Extract the (X, Y) coordinate from the center of the cell holding the provided text.  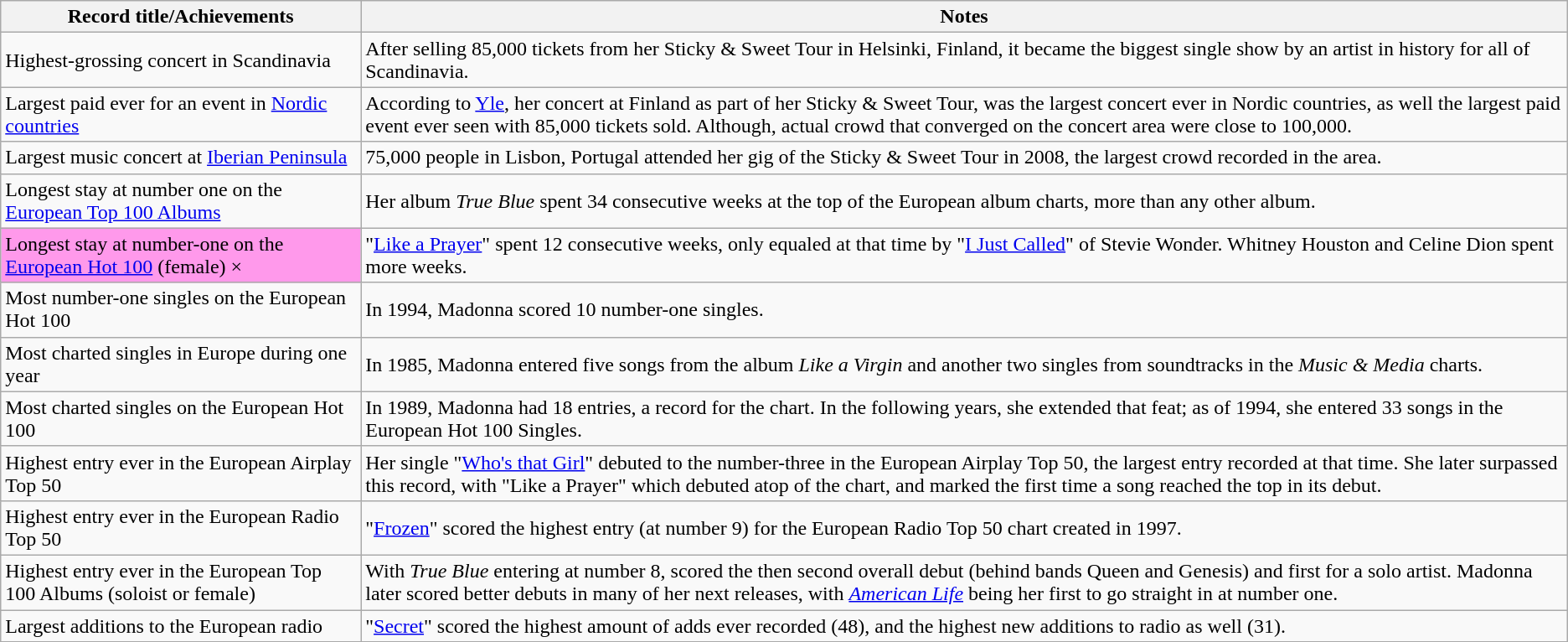
Largest paid ever for an event in Nordic countries (181, 114)
Largest music concert at Iberian Peninsula (181, 158)
Highest entry ever in the European Airplay Top 50 (181, 473)
Longest stay at number one on the European Top 100 Albums (181, 201)
"Secret" scored the highest amount of adds ever recorded (48), and the highest new additions to radio as well (31). (965, 626)
Longest stay at number-one on the European Hot 100 (female) × (181, 255)
Record title/Achievements (181, 17)
Most charted singles in Europe during one year (181, 364)
75,000 people in Lisbon, Portugal attended her gig of the Sticky & Sweet Tour in 2008, the largest crowd recorded in the area. (965, 158)
In 1985, Madonna entered five songs from the album Like a Virgin and another two singles from soundtracks in the Music & Media charts. (965, 364)
Highest entry ever in the European Radio Top 50 (181, 528)
Largest additions to the European radio (181, 626)
In 1994, Madonna scored 10 number-one singles. (965, 310)
Highest entry ever in the European Top 100 Albums (soloist or female) (181, 582)
Most number-one singles on the European Hot 100 (181, 310)
Her album True Blue spent 34 consecutive weeks at the top of the European album charts, more than any other album. (965, 201)
Notes (965, 17)
"Frozen" scored the highest entry (at number 9) for the European Radio Top 50 chart created in 1997. (965, 528)
Most charted singles on the European Hot 100 (181, 419)
Highest-grossing concert in Scandinavia (181, 60)
